Detect which cell encompasses the target text, then output its (X, Y) center coordinate. 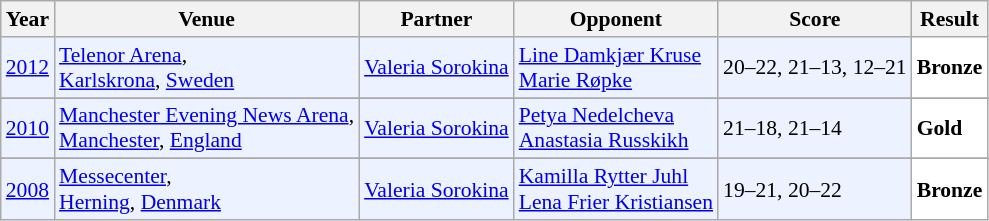
20–22, 21–13, 12–21 (815, 68)
2010 (28, 128)
Opponent (616, 19)
Result (950, 19)
Messecenter,Herning, Denmark (206, 190)
19–21, 20–22 (815, 190)
Telenor Arena,Karlskrona, Sweden (206, 68)
2012 (28, 68)
Partner (436, 19)
Year (28, 19)
Score (815, 19)
Venue (206, 19)
2008 (28, 190)
Gold (950, 128)
Line Damkjær Kruse Marie Røpke (616, 68)
Manchester Evening News Arena,Manchester, England (206, 128)
Kamilla Rytter Juhl Lena Frier Kristiansen (616, 190)
Petya Nedelcheva Anastasia Russkikh (616, 128)
21–18, 21–14 (815, 128)
